Search for the cell housing the specified text and yield its (x, y) center coordinate. 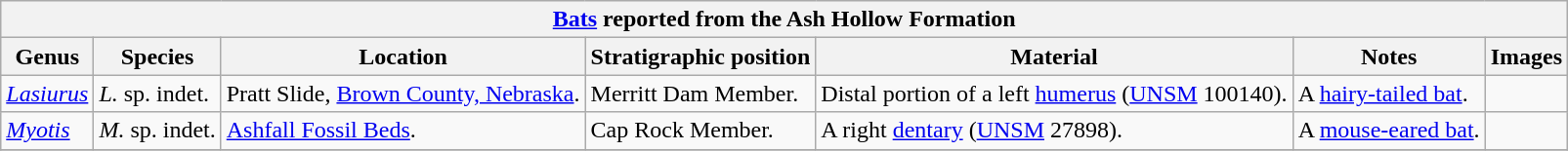
Genus (47, 57)
Merritt Dam Member. (700, 94)
L. sp. indet. (157, 94)
M. sp. indet. (157, 131)
Myotis (47, 131)
A hairy-tailed bat. (1389, 94)
Images (1526, 57)
Ashfall Fossil Beds. (403, 131)
Lasiurus (47, 94)
Location (403, 57)
Bats reported from the Ash Hollow Formation (784, 19)
Stratigraphic position (700, 57)
Material (1054, 57)
Cap Rock Member. (700, 131)
A mouse-eared bat. (1389, 131)
A right dentary (UNSM 27898). (1054, 131)
Notes (1389, 57)
Species (157, 57)
Pratt Slide, Brown County, Nebraska. (403, 94)
Distal portion of a left humerus (UNSM 100140). (1054, 94)
